Determine the [X, Y] coordinate at the center of the cell enclosing the given text.  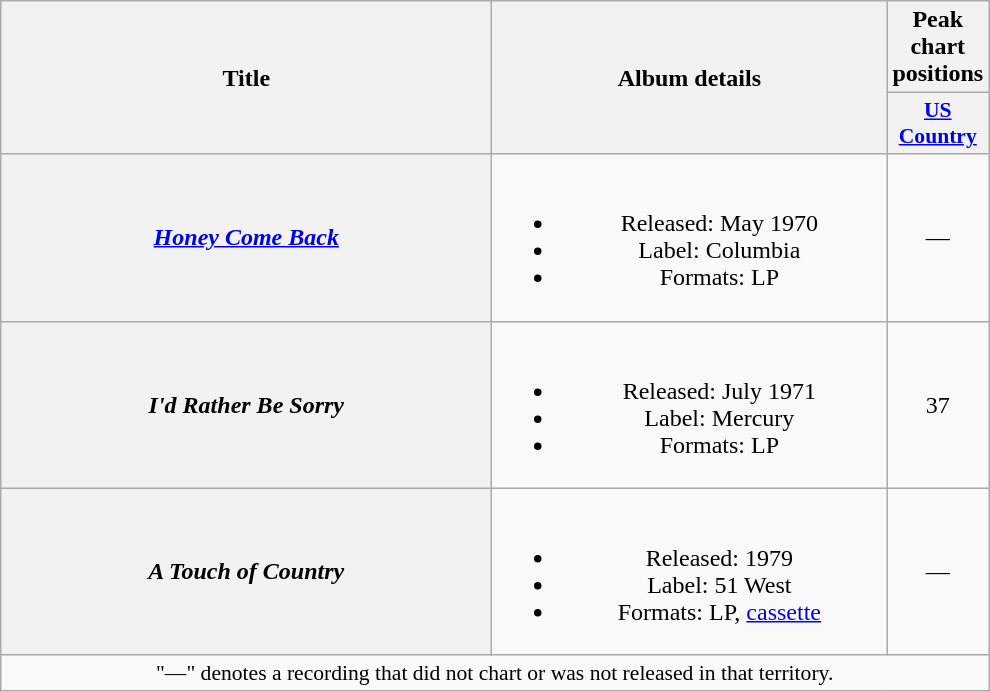
"—" denotes a recording that did not chart or was not released in that territory. [495, 673]
Released: May 1970Label: ColumbiaFormats: LP [690, 238]
Title [246, 78]
Honey Come Back [246, 238]
Peak chartpositions [938, 47]
37 [938, 404]
A Touch of Country [246, 572]
Released: 1979Label: 51 WestFormats: LP, cassette [690, 572]
Album details [690, 78]
I'd Rather Be Sorry [246, 404]
USCountry [938, 124]
Released: July 1971Label: MercuryFormats: LP [690, 404]
